Pinpoint the cell where the given text exists, returning its (x, y) midpoint coordinate. 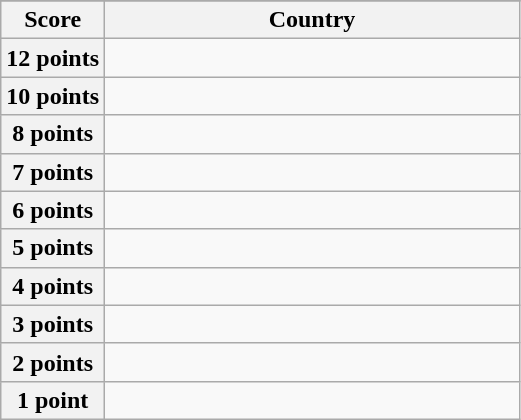
4 points (53, 286)
1 point (53, 400)
8 points (53, 134)
6 points (53, 210)
10 points (53, 96)
3 points (53, 324)
5 points (53, 248)
Country (312, 20)
2 points (53, 362)
7 points (53, 172)
12 points (53, 58)
Score (53, 20)
